Scan for the cell matching the given text and deliver its [X, Y] coordinate at center. 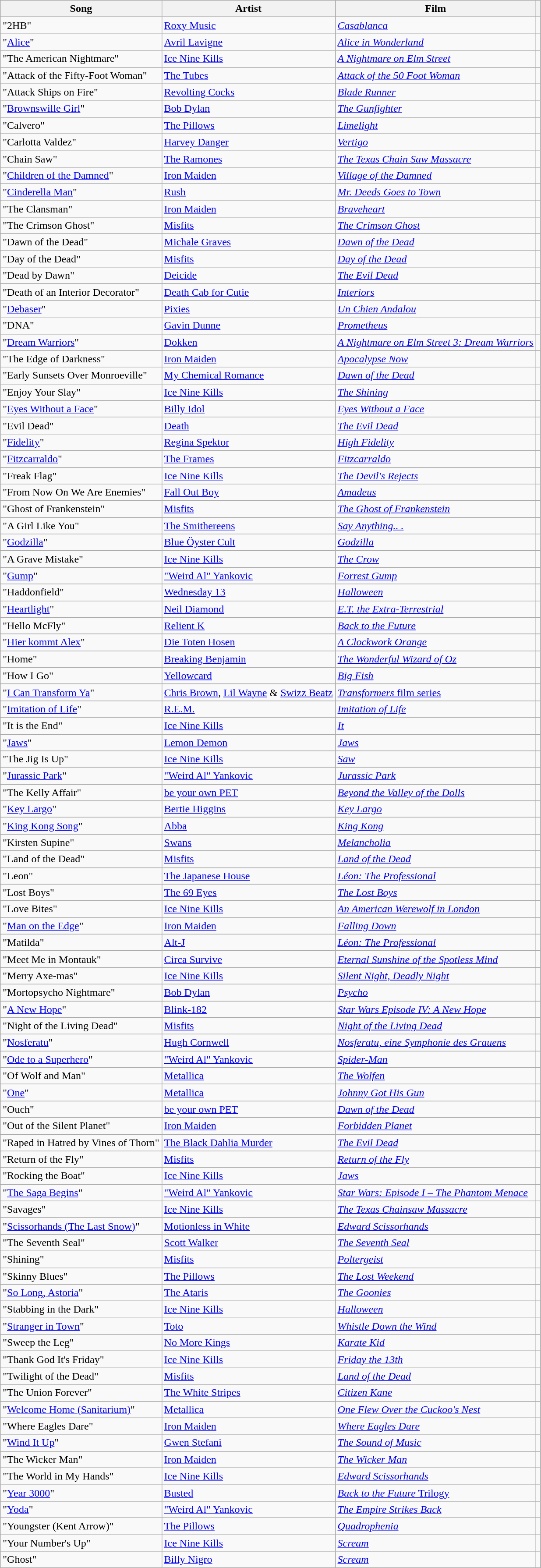
"Land of the Dead" [81, 859]
Forbidden Planet [435, 1126]
"King Kong Song" [81, 826]
"Hello McFly" [81, 626]
Gavin Dunne [248, 326]
"The World in My Hands" [81, 1476]
"Enjoy Your Slay" [81, 392]
My Chemical Romance [248, 375]
"Night of the Living Dead" [81, 1026]
Deicide [248, 276]
"Attack of the Fifty-Foot Woman" [81, 75]
Revolting Cocks [248, 92]
"Youngster (Kent Arrow)" [81, 1526]
The Texas Chain Saw Massacre [435, 159]
"Key Largo" [81, 809]
"The Clansman" [81, 209]
Swans [248, 842]
Psycho [435, 992]
Star Wars: Episode I – The Phantom Menace [435, 1193]
Blue Öyster Cult [248, 542]
Village of the Damned [435, 175]
Saw [435, 759]
High Fidelity [435, 442]
The Lost Weekend [435, 1276]
Death Cab for Cutie [248, 292]
The Wicker Man [435, 1459]
"It is the End" [81, 726]
Quadrophenia [435, 1526]
Big Fish [435, 676]
Fitzcarraldo [435, 459]
Whistle Down the Wind [435, 1326]
The Wolfen [435, 1076]
"Chain Saw" [81, 159]
"Lost Boys" [81, 892]
"The Union Forever" [81, 1393]
Roxy Music [248, 25]
Dokken [248, 342]
Song [81, 9]
R.E.M. [248, 709]
Mr. Deeds Goes to Town [435, 192]
One Flew Over the Cuckoo's Nest [435, 1409]
"Man on the Edge" [81, 926]
It [435, 726]
"How I Go" [81, 676]
"Death of an Interior Decorator" [81, 292]
"Welcome Home (Sanitarium)" [81, 1409]
The Seventh Seal [435, 1242]
The Sound of Music [435, 1443]
The Smithereens [248, 526]
"Scissorhands (The Last Snow)" [81, 1226]
"Skinny Blues" [81, 1276]
The Ramones [248, 159]
"I Can Transform Ya" [81, 692]
"Savages" [81, 1209]
"Ode to a Superhero" [81, 1059]
"Dawn of the Dead" [81, 242]
The Texas Chainsaw Massacre [435, 1209]
Artist [248, 9]
"Meet Me in Montauk" [81, 959]
"The Kelly Affair" [81, 793]
Braveheart [435, 209]
A Nightmare on Elm Street 3: Dream Warriors [435, 342]
"Year 3000" [81, 1493]
"Fitzcarraldo" [81, 459]
Johnny Got His Gun [435, 1093]
"DNA" [81, 326]
Regina Spektor [248, 442]
Die Toten Hosen [248, 642]
Prometheus [435, 326]
"Rocking the Boat" [81, 1176]
Star Wars Episode IV: A New Hope [435, 1009]
Back to the Future Trilogy [435, 1493]
"So Long, Astoria" [81, 1293]
Imitation of Life [435, 709]
Film [435, 9]
"Children of the Damned" [81, 175]
Motionless in White [248, 1226]
Relient K [248, 626]
Limelight [435, 125]
"Ghost of Frankenstein" [81, 509]
Circa Survive [248, 959]
"Merry Axe-mas" [81, 976]
"Raped in Hatred by Vines of Thorn" [81, 1143]
Apocalypse Now [435, 359]
Scott Walker [248, 1242]
Falling Down [435, 926]
Gwen Stefani [248, 1443]
"Ouch" [81, 1109]
Hugh Cornwell [248, 1043]
Amadeus [435, 492]
The Gunfighter [435, 109]
Lemon Demon [248, 743]
Alt-J [248, 942]
Blade Runner [435, 92]
Return of the Fly [435, 1159]
"Imitation of Life" [81, 709]
The 69 Eyes [248, 892]
"Dream Warriors" [81, 342]
"Dead by Dawn" [81, 276]
The Frames [248, 459]
"Return of the Fly" [81, 1159]
The Devil's Rejects [435, 475]
Eyes Without a Face [435, 409]
The Empire Strikes Back [435, 1509]
The Wonderful Wizard of Oz [435, 659]
"The Wicker Man" [81, 1459]
"Stranger in Town" [81, 1326]
Friday the 13th [435, 1359]
"Ghost" [81, 1560]
"Mortopsycho Nightmare" [81, 992]
Blink-182 [248, 1009]
Attack of the 50 Foot Woman [435, 75]
"A Girl Like You" [81, 526]
"Kirsten Supine" [81, 842]
Yellowcard [248, 676]
Breaking Benjamin [248, 659]
"Debaser" [81, 309]
The Black Dahlia Murder [248, 1143]
"Jaws" [81, 743]
Abba [248, 826]
"Love Bites" [81, 909]
Day of the Dead [435, 259]
The Lost Boys [435, 892]
Godzilla [435, 542]
The Ghost of Frankenstein [435, 509]
"Godzilla" [81, 542]
Death [248, 425]
Vertigo [435, 142]
"The American Nightmare" [81, 59]
"Jurassic Park" [81, 776]
"Eyes Without a Face" [81, 409]
Michale Graves [248, 242]
"A New Hope" [81, 1009]
The Shining [435, 392]
"The Jig Is Up" [81, 759]
"Out of the Silent Planet" [81, 1126]
"2HB" [81, 25]
"Matilda" [81, 942]
"Nosferatu" [81, 1043]
Busted [248, 1493]
"The Crimson Ghost" [81, 226]
"Your Number's Up" [81, 1543]
"Where Eagles Dare" [81, 1426]
Harvey Danger [248, 142]
Night of the Living Dead [435, 1026]
"Heartlight" [81, 609]
"Home" [81, 659]
"Haddonfield" [81, 592]
"Twilight of the Dead" [81, 1376]
A Nightmare on Elm Street [435, 59]
"A Grave Mistake" [81, 559]
"Calvero" [81, 125]
Silent Night, Deadly Night [435, 976]
"Thank God It's Friday" [81, 1359]
An American Werewolf in London [435, 909]
"Day of the Dead" [81, 259]
Beyond the Valley of the Dolls [435, 793]
"Evil Dead" [81, 425]
The Ataris [248, 1293]
Casablanca [435, 25]
"Carlotta Valdez" [81, 142]
The Tubes [248, 75]
Nosferatu, eine Symphonie des Grauens [435, 1043]
Avril Lavigne [248, 42]
Pixies [248, 309]
Billy Nigro [248, 1560]
King Kong [435, 826]
Spider-Man [435, 1059]
The Japanese House [248, 876]
Melancholia [435, 842]
"Fidelity" [81, 442]
Citizen Kane [435, 1393]
Rush [248, 192]
"Shining" [81, 1259]
"From Now On We Are Enemies" [81, 492]
Billy Idol [248, 409]
The Crimson Ghost [435, 226]
Alice in Wonderland [435, 42]
No More Kings [248, 1343]
Key Largo [435, 809]
Neil Diamond [248, 609]
Wednesday 13 [248, 592]
The White Stripes [248, 1393]
"Hier kommt Alex" [81, 642]
"Attack Ships on Fire" [81, 92]
"The Seventh Seal" [81, 1242]
"Cinderella Man" [81, 192]
Forrest Gump [435, 576]
"Early Sunsets Over Monroeville" [81, 375]
The Crow [435, 559]
Where Eagles Dare [435, 1426]
"The Saga Begins" [81, 1193]
Karate Kid [435, 1343]
Fall Out Boy [248, 492]
"Of Wolf and Man" [81, 1076]
The Goonies [435, 1293]
Bertie Higgins [248, 809]
"Freak Flag" [81, 475]
"Alice" [81, 42]
"The Edge of Darkness" [81, 359]
"Gump" [81, 576]
Jurassic Park [435, 776]
Back to the Future [435, 626]
"Sweep the Leg" [81, 1343]
Un Chien Andalou [435, 309]
Interiors [435, 292]
E.T. the Extra-Terrestrial [435, 609]
"Stabbing in the Dark" [81, 1310]
"Leon" [81, 876]
Chris Brown, Lil Wayne & Swizz Beatz [248, 692]
A Clockwork Orange [435, 642]
Say Anything.. . [435, 526]
Toto [248, 1326]
Eternal Sunshine of the Spotless Mind [435, 959]
"Wind It Up" [81, 1443]
"One" [81, 1093]
"Yoda" [81, 1509]
"Brownswille Girl" [81, 109]
Poltergeist [435, 1259]
Transformers film series [435, 692]
